Return the [x, y] coordinate for the center point of the cell that contains the specified text.  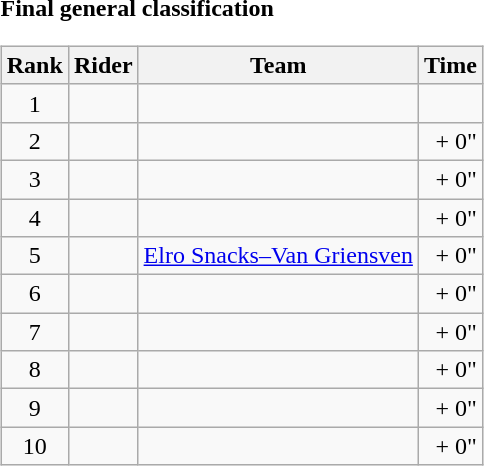
4 [34, 217]
5 [34, 256]
Elro Snacks–Van Griensven [278, 256]
2 [34, 141]
7 [34, 332]
9 [34, 408]
6 [34, 294]
8 [34, 370]
3 [34, 179]
1 [34, 103]
Rider [103, 65]
Rank [34, 65]
10 [34, 446]
Team [278, 65]
Time [450, 65]
